Provide the (X, Y) coordinate of the cell's center where the given text is located.  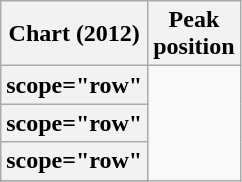
Peakposition (194, 34)
Chart (2012) (74, 34)
